From the cell containing the given text, extract its center point as (x, y) coordinate. 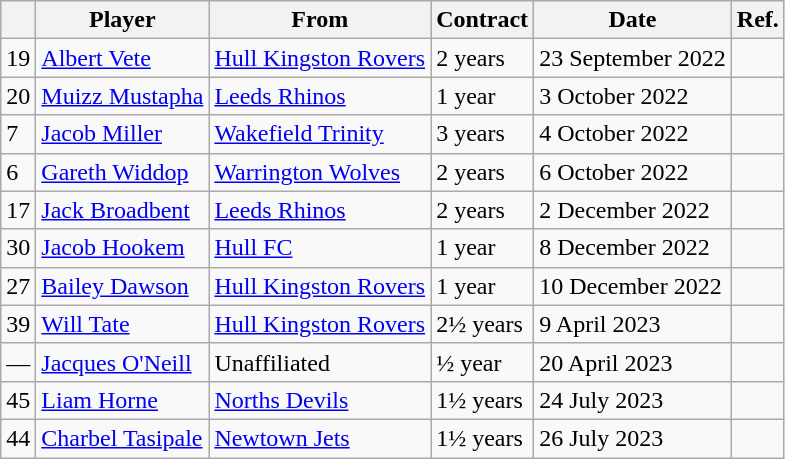
44 (18, 438)
Liam Horne (122, 400)
20 (18, 96)
8 December 2022 (633, 248)
30 (18, 248)
Player (122, 20)
Jacob Hookem (122, 248)
20 April 2023 (633, 362)
3 years (482, 134)
45 (18, 400)
Wakefield Trinity (320, 134)
Jacob Miller (122, 134)
26 July 2023 (633, 438)
Norths Devils (320, 400)
39 (18, 324)
— (18, 362)
Date (633, 20)
Newtown Jets (320, 438)
3 October 2022 (633, 96)
6 October 2022 (633, 172)
Ref. (758, 20)
Jack Broadbent (122, 210)
Bailey Dawson (122, 286)
Warrington Wolves (320, 172)
10 December 2022 (633, 286)
Hull FC (320, 248)
Albert Vete (122, 58)
Charbel Tasipale (122, 438)
7 (18, 134)
Contract (482, 20)
Gareth Widdop (122, 172)
9 April 2023 (633, 324)
23 September 2022 (633, 58)
17 (18, 210)
From (320, 20)
6 (18, 172)
Unaffiliated (320, 362)
27 (18, 286)
2 December 2022 (633, 210)
Muizz Mustapha (122, 96)
2½ years (482, 324)
Will Tate (122, 324)
19 (18, 58)
½ year (482, 362)
24 July 2023 (633, 400)
4 October 2022 (633, 134)
Jacques O'Neill (122, 362)
